Identify which cell holds the provided text, then report its (x, y) central coordinate. 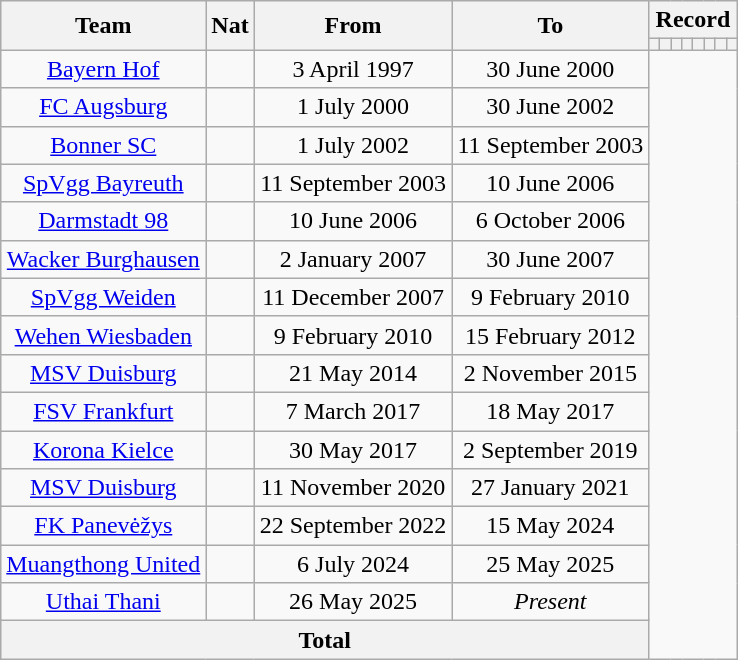
Total (325, 640)
7 March 2017 (353, 411)
1 July 2000 (353, 107)
Wacker Burghausen (104, 259)
Nat (230, 26)
Uthai Thani (104, 602)
SpVgg Bayreuth (104, 183)
21 May 2014 (353, 373)
Bayern Hof (104, 69)
FK Panevėžys (104, 526)
Team (104, 26)
Record (693, 20)
30 May 2017 (353, 449)
Wehen Wiesbaden (104, 335)
2 September 2019 (550, 449)
22 September 2022 (353, 526)
6 July 2024 (353, 564)
SpVgg Weiden (104, 297)
FC Augsburg (104, 107)
Muangthong United (104, 564)
30 June 2007 (550, 259)
1 July 2002 (353, 145)
15 February 2012 (550, 335)
To (550, 26)
Korona Kielce (104, 449)
30 June 2000 (550, 69)
Bonner SC (104, 145)
Darmstadt 98 (104, 221)
2 November 2015 (550, 373)
Present (550, 602)
30 June 2002 (550, 107)
27 January 2021 (550, 488)
2 January 2007 (353, 259)
6 October 2006 (550, 221)
3 April 1997 (353, 69)
26 May 2025 (353, 602)
25 May 2025 (550, 564)
FSV Frankfurt (104, 411)
From (353, 26)
11 December 2007 (353, 297)
18 May 2017 (550, 411)
15 May 2024 (550, 526)
11 November 2020 (353, 488)
